Locate the cell with the specified text and output its [X, Y] center coordinate. 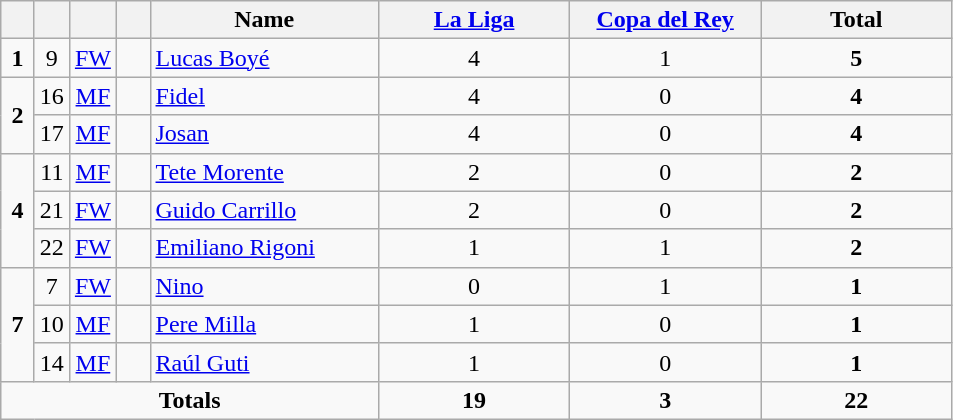
Totals [190, 400]
Nino [264, 286]
19 [474, 400]
21 [52, 210]
Lucas Boyé [264, 58]
Total [856, 20]
10 [52, 324]
Pere Milla [264, 324]
5 [856, 58]
Fidel [264, 96]
Tete Morente [264, 172]
16 [52, 96]
17 [52, 134]
3 [666, 400]
14 [52, 362]
11 [52, 172]
Josan [264, 134]
9 [52, 58]
Guido Carrillo [264, 210]
Name [264, 20]
La Liga [474, 20]
Copa del Rey [666, 20]
Emiliano Rigoni [264, 248]
Raúl Guti [264, 362]
